Provide the [x, y] coordinate of the cell's center where the given text is located.  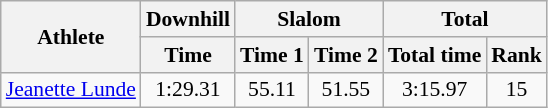
Total time [434, 55]
55.11 [272, 90]
Downhill [188, 19]
Time [188, 55]
1:29.31 [188, 90]
Total [465, 19]
Athlete [71, 36]
3:15.97 [434, 90]
Time 2 [346, 55]
Rank [516, 55]
15 [516, 90]
Jeanette Lunde [71, 90]
Time 1 [272, 55]
51.55 [346, 90]
Slalom [309, 19]
